Find where the given text appears and provide that cell's center as (X, Y) coordinate. 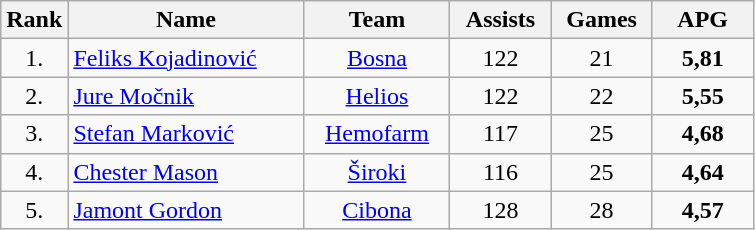
4,64 (702, 172)
5,55 (702, 96)
22 (602, 96)
4,68 (702, 134)
4,57 (702, 210)
Assists (500, 20)
Široki (377, 172)
APG (702, 20)
116 (500, 172)
3. (34, 134)
Bosna (377, 58)
128 (500, 210)
Stefan Marković (186, 134)
4. (34, 172)
5. (34, 210)
Jamont Gordon (186, 210)
Rank (34, 20)
Games (602, 20)
Feliks Kojadinović (186, 58)
117 (500, 134)
Cibona (377, 210)
21 (602, 58)
2. (34, 96)
Hemofarm (377, 134)
Team (377, 20)
5,81 (702, 58)
Name (186, 20)
1. (34, 58)
Chester Mason (186, 172)
Jure Močnik (186, 96)
28 (602, 210)
Helios (377, 96)
